Scan for the cell matching the given text and deliver its (x, y) coordinate at center. 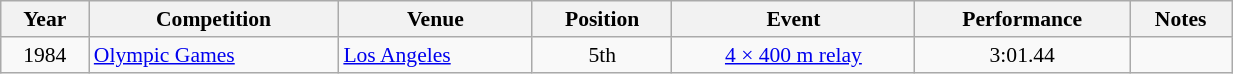
4 × 400 m relay (794, 55)
1984 (45, 55)
3:01.44 (1022, 55)
Year (45, 19)
Event (794, 19)
Competition (214, 19)
5th (602, 55)
Los Angeles (435, 55)
Performance (1022, 19)
Venue (435, 19)
Olympic Games (214, 55)
Notes (1181, 19)
Position (602, 19)
